Search for the cell housing the specified text and yield its (x, y) center coordinate. 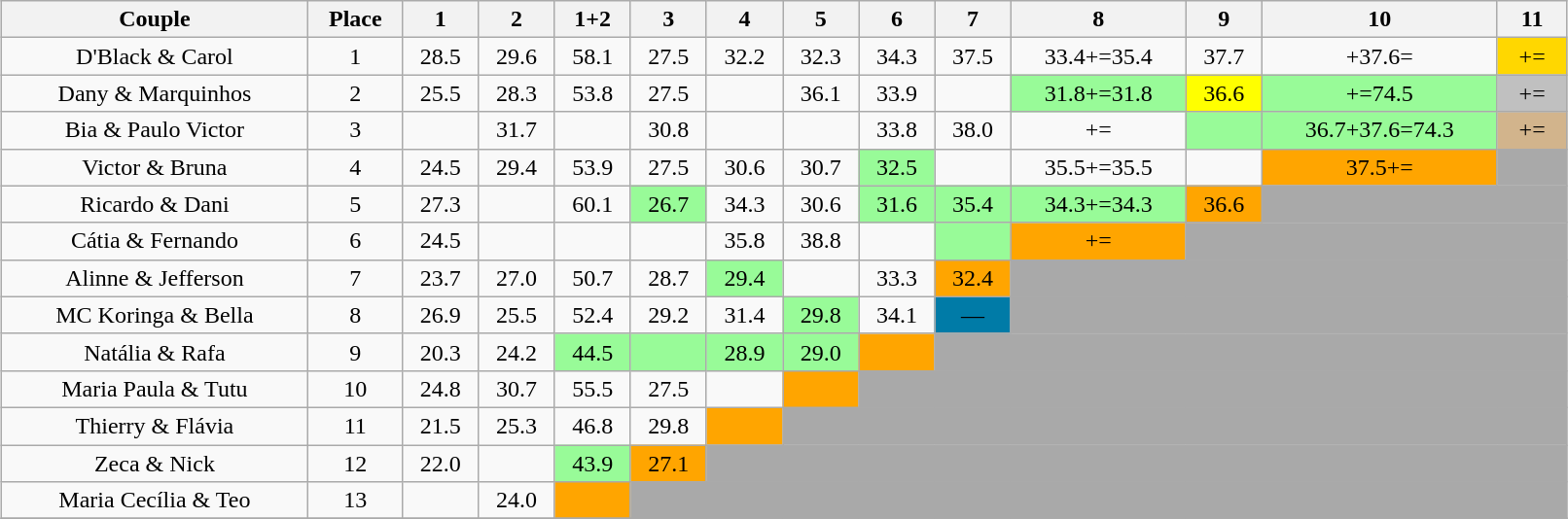
38.8 (821, 241)
Bia & Paulo Victor (155, 130)
22.0 (441, 464)
33.3 (897, 278)
Thierry & Flávia (155, 426)
53.9 (592, 167)
33.8 (897, 130)
29.0 (821, 352)
Cátia & Fernando (155, 241)
26.9 (441, 315)
27.1 (668, 464)
MC Koringa & Bella (155, 315)
38.0 (973, 130)
Victor & Bruna (155, 167)
20.3 (441, 352)
37.5 (973, 56)
30.8 (668, 130)
35.4 (973, 204)
32.2 (744, 56)
D'Black & Carol (155, 56)
Maria Paula & Tutu (155, 389)
37.5+= (1379, 167)
53.8 (592, 93)
+=74.5 (1379, 93)
13 (356, 501)
28.9 (744, 352)
33.9 (897, 93)
28.5 (441, 56)
27.3 (441, 204)
33.4+=35.4 (1098, 56)
Natália & Rafa (155, 352)
50.7 (592, 278)
Place (356, 19)
28.7 (668, 278)
31.6 (897, 204)
24.0 (517, 501)
29.6 (517, 56)
58.1 (592, 56)
+37.6= (1379, 56)
Ricardo & Dani (155, 204)
55.5 (592, 389)
21.5 (441, 426)
34.1 (897, 315)
35.5+=35.5 (1098, 167)
Zeca & Nick (155, 464)
36.1 (821, 93)
28.3 (517, 93)
52.4 (592, 315)
24.2 (517, 352)
Alinne & Jefferson (155, 278)
Maria Cecília & Teo (155, 501)
32.3 (821, 56)
24.8 (441, 389)
— (973, 315)
1+2 (592, 19)
36.7+37.6=74.3 (1379, 130)
31.8+=31.8 (1098, 93)
43.9 (592, 464)
37.7 (1224, 56)
Couple (155, 19)
27.0 (517, 278)
31.4 (744, 315)
44.5 (592, 352)
23.7 (441, 278)
60.1 (592, 204)
26.7 (668, 204)
34.3+=34.3 (1098, 204)
32.5 (897, 167)
29.2 (668, 315)
35.8 (744, 241)
Dany & Marquinhos (155, 93)
32.4 (973, 278)
12 (356, 464)
25.3 (517, 426)
31.7 (517, 130)
46.8 (592, 426)
